Find where the given text appears and provide that cell's center as [x, y] coordinate. 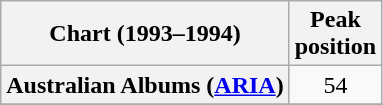
54 [335, 85]
Chart (1993–1994) [145, 34]
Peakposition [335, 34]
Australian Albums (ARIA) [145, 85]
